Find where the given text appears and provide that cell's center as (x, y) coordinate. 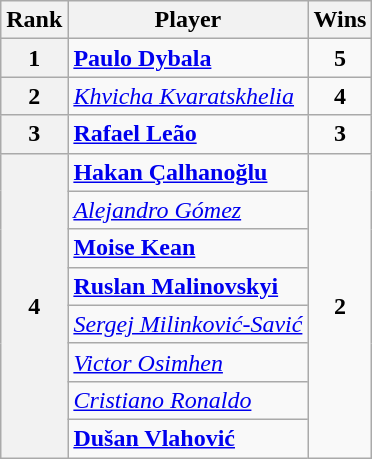
Rank (34, 20)
Player (188, 20)
1 (34, 58)
5 (340, 58)
Moise Kean (188, 248)
Dušan Vlahović (188, 438)
Cristiano Ronaldo (188, 400)
Sergej Milinković-Savić (188, 324)
Hakan Çalhanoğlu (188, 172)
Khvicha Kvaratskhelia (188, 96)
Paulo Dybala (188, 58)
Wins (340, 20)
Rafael Leão (188, 134)
Alejandro Gómez (188, 210)
Ruslan Malinovskyi (188, 286)
Victor Osimhen (188, 362)
